Output the [X, Y] coordinate of the center of the cell containing the given text.  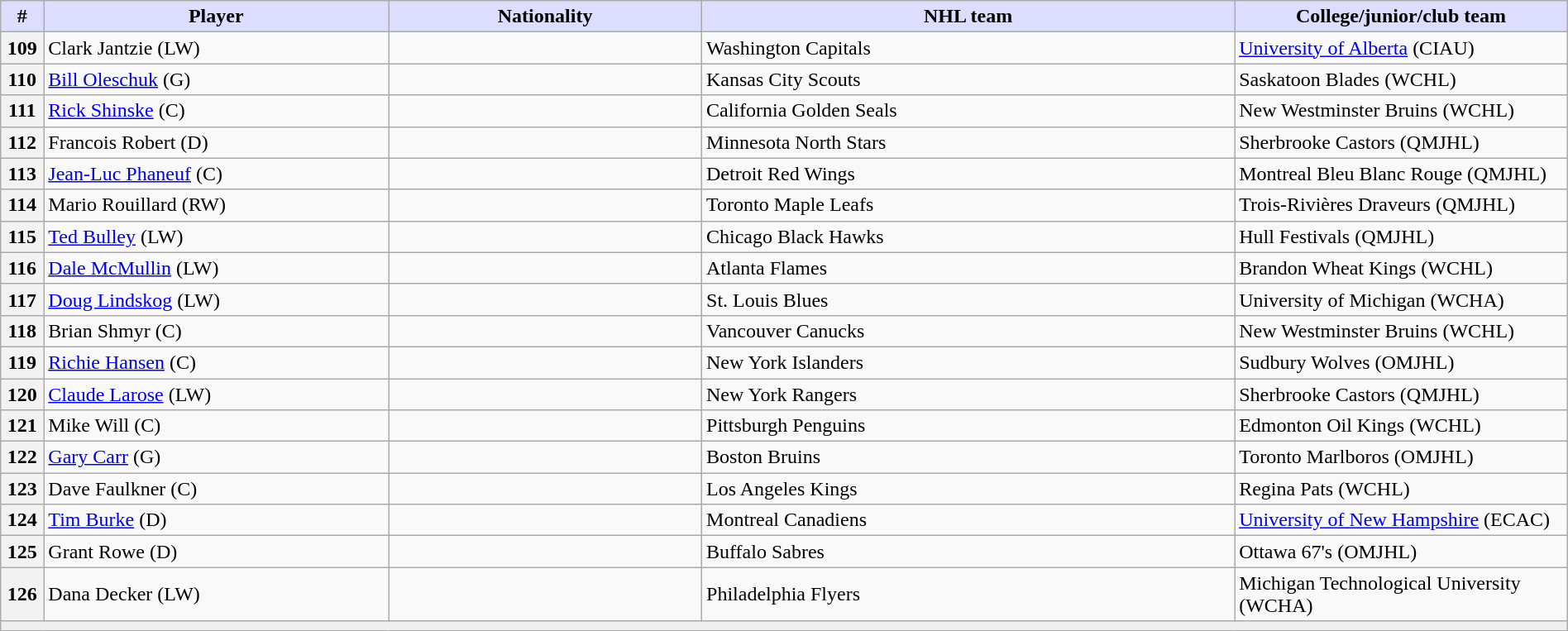
Los Angeles Kings [968, 489]
115 [22, 237]
California Golden Seals [968, 111]
Saskatoon Blades (WCHL) [1401, 79]
Buffalo Sabres [968, 552]
Pittsburgh Penguins [968, 426]
Grant Rowe (D) [217, 552]
College/junior/club team [1401, 17]
124 [22, 520]
126 [22, 594]
Toronto Marlboros (OMJHL) [1401, 457]
Vancouver Canucks [968, 331]
Montreal Bleu Blanc Rouge (QMJHL) [1401, 174]
Washington Capitals [968, 48]
Regina Pats (WCHL) [1401, 489]
University of New Hampshire (ECAC) [1401, 520]
Claude Larose (LW) [217, 394]
Bill Oleschuk (G) [217, 79]
Francois Robert (D) [217, 142]
114 [22, 205]
125 [22, 552]
Montreal Canadiens [968, 520]
Edmonton Oil Kings (WCHL) [1401, 426]
Jean-Luc Phaneuf (C) [217, 174]
Ottawa 67's (OMJHL) [1401, 552]
Mario Rouillard (RW) [217, 205]
Ted Bulley (LW) [217, 237]
110 [22, 79]
New York Rangers [968, 394]
Chicago Black Hawks [968, 237]
Kansas City Scouts [968, 79]
Michigan Technological University (WCHA) [1401, 594]
123 [22, 489]
117 [22, 299]
116 [22, 268]
Richie Hansen (C) [217, 362]
Sudbury Wolves (OMJHL) [1401, 362]
Gary Carr (G) [217, 457]
NHL team [968, 17]
Dana Decker (LW) [217, 594]
122 [22, 457]
Minnesota North Stars [968, 142]
Boston Bruins [968, 457]
Tim Burke (D) [217, 520]
New York Islanders [968, 362]
University of Michigan (WCHA) [1401, 299]
Brandon Wheat Kings (WCHL) [1401, 268]
Trois-Rivières Draveurs (QMJHL) [1401, 205]
St. Louis Blues [968, 299]
# [22, 17]
113 [22, 174]
118 [22, 331]
Philadelphia Flyers [968, 594]
Dale McMullin (LW) [217, 268]
Detroit Red Wings [968, 174]
Doug Lindskog (LW) [217, 299]
112 [22, 142]
Atlanta Flames [968, 268]
Clark Jantzie (LW) [217, 48]
109 [22, 48]
Brian Shmyr (C) [217, 331]
120 [22, 394]
Nationality [546, 17]
Dave Faulkner (C) [217, 489]
Hull Festivals (QMJHL) [1401, 237]
121 [22, 426]
Toronto Maple Leafs [968, 205]
119 [22, 362]
University of Alberta (CIAU) [1401, 48]
Player [217, 17]
Rick Shinske (C) [217, 111]
Mike Will (C) [217, 426]
111 [22, 111]
